Pinpoint the cell where the given text exists, returning its [x, y] midpoint coordinate. 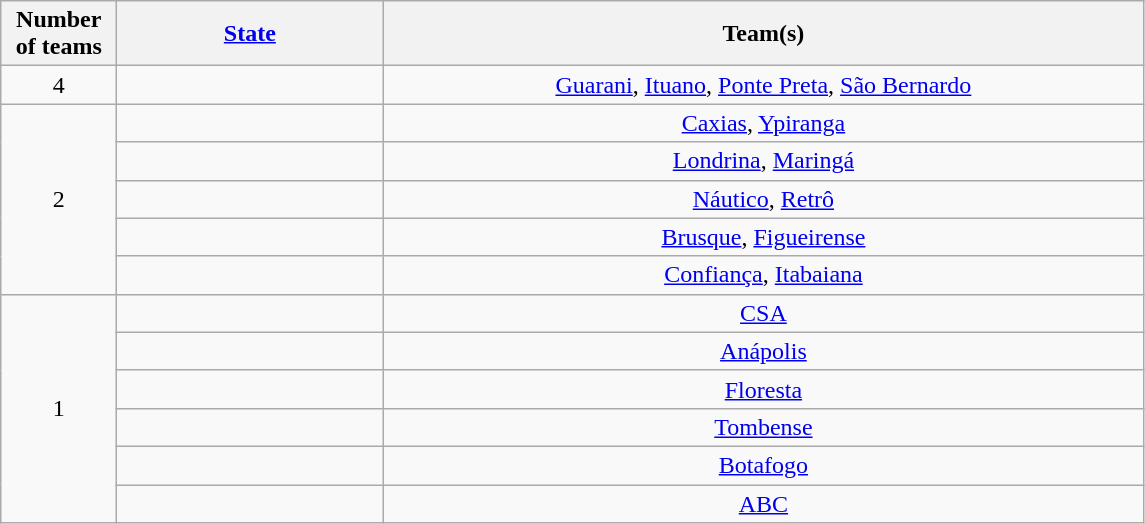
State [250, 34]
1 [59, 408]
Caxias, Ypiranga [764, 123]
Náutico, Retrô [764, 199]
Team(s) [764, 34]
Anápolis [764, 351]
Confiança, Itabaiana [764, 275]
CSA [764, 313]
Guarani, Ituano, Ponte Preta, São Bernardo [764, 85]
Botafogo [764, 465]
Tombense [764, 427]
Brusque, Figueirense [764, 237]
ABC [764, 503]
Floresta [764, 389]
2 [59, 199]
Londrina, Maringá [764, 161]
Numberof teams [59, 34]
4 [59, 85]
